Return the (X, Y) coordinate for the center point of the cell that contains the specified text.  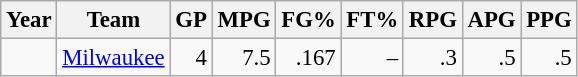
– (372, 58)
.3 (432, 58)
Team (114, 20)
MPG (244, 20)
Milwaukee (114, 58)
PPG (549, 20)
RPG (432, 20)
GP (191, 20)
FG% (308, 20)
Year (29, 20)
FT% (372, 20)
.167 (308, 58)
4 (191, 58)
7.5 (244, 58)
APG (492, 20)
